Locate the cell with the specified text and output its (x, y) center coordinate. 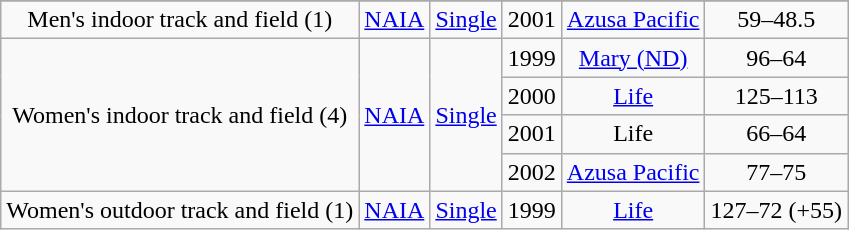
127–72 (+55) (776, 210)
2000 (532, 96)
2002 (532, 172)
Mary (ND) (633, 58)
125–113 (776, 96)
Women's outdoor track and field (1) (180, 210)
59–48.5 (776, 20)
Women's indoor track and field (4) (180, 115)
66–64 (776, 134)
Men's indoor track and field (1) (180, 20)
96–64 (776, 58)
77–75 (776, 172)
